Determine the [X, Y] coordinate at the center of the cell enclosing the given text.  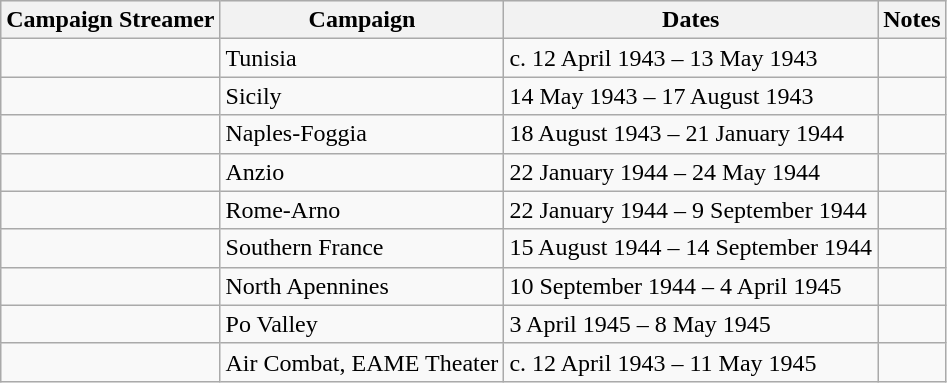
Air Combat, EAME Theater [362, 362]
Dates [691, 20]
Rome-Arno [362, 210]
Campaign Streamer [110, 20]
Naples-Foggia [362, 134]
22 January 1944 – 9 September 1944 [691, 210]
Tunisia [362, 58]
3 April 1945 – 8 May 1945 [691, 324]
North Apennines [362, 286]
Po Valley [362, 324]
Notes [912, 20]
22 January 1944 – 24 May 1944 [691, 172]
c. 12 April 1943 – 13 May 1943 [691, 58]
Anzio [362, 172]
14 May 1943 – 17 August 1943 [691, 96]
15 August 1944 – 14 September 1944 [691, 248]
Sicily [362, 96]
c. 12 April 1943 – 11 May 1945 [691, 362]
Campaign [362, 20]
18 August 1943 – 21 January 1944 [691, 134]
10 September 1944 – 4 April 1945 [691, 286]
Southern France [362, 248]
